From the cell containing the given text, extract its center point as (x, y) coordinate. 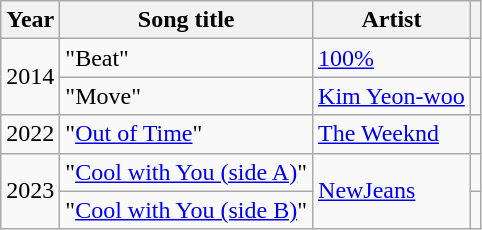
100% (392, 58)
"Cool with You (side A)" (186, 172)
"Out of Time" (186, 134)
2022 (30, 134)
Song title (186, 20)
Kim Yeon-woo (392, 96)
Artist (392, 20)
"Beat" (186, 58)
The Weeknd (392, 134)
Year (30, 20)
2014 (30, 77)
"Move" (186, 96)
NewJeans (392, 191)
2023 (30, 191)
"Cool with You (side B)" (186, 210)
